Return [x, y] of the center of cell containing provided text 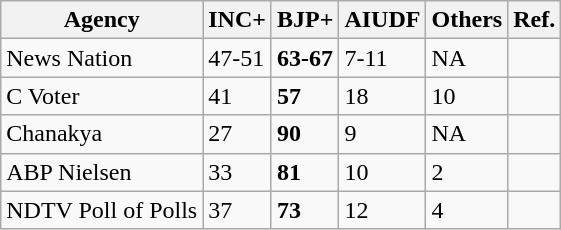
57 [304, 96]
NDTV Poll of Polls [102, 210]
INC+ [238, 20]
News Nation [102, 58]
27 [238, 134]
AIUDF [382, 20]
81 [304, 172]
Agency [102, 20]
BJP+ [304, 20]
ABP Nielsen [102, 172]
2 [467, 172]
Chanakya [102, 134]
37 [238, 210]
47-51 [238, 58]
73 [304, 210]
Others [467, 20]
41 [238, 96]
C Voter [102, 96]
90 [304, 134]
Ref. [534, 20]
4 [467, 210]
18 [382, 96]
9 [382, 134]
33 [238, 172]
7-11 [382, 58]
12 [382, 210]
63-67 [304, 58]
